Identify which cell holds the provided text, then report its [x, y] central coordinate. 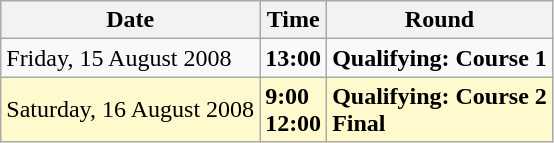
Round [440, 20]
Saturday, 16 August 2008 [130, 110]
Friday, 15 August 2008 [130, 58]
Qualifying: Course 1 [440, 58]
Time [294, 20]
Qualifying: Course 2Final [440, 110]
Date [130, 20]
9:0012:00 [294, 110]
13:00 [294, 58]
